From the cell containing the given text, extract its center point as (x, y) coordinate. 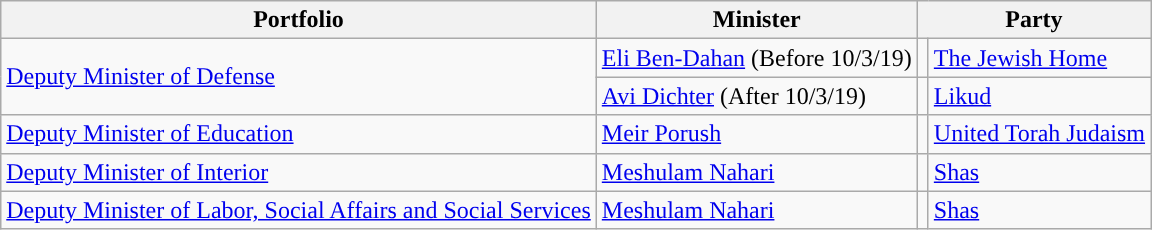
Portfolio (299, 20)
Deputy Minister of Labor, Social Affairs and Social Services (299, 210)
Eli Ben-Dahan (Before 10/3/19) (756, 58)
Deputy Minister of Education (299, 134)
Minister (756, 20)
Likud (1039, 96)
United Torah Judaism (1039, 134)
Deputy Minister of Interior (299, 172)
Deputy Minister of Defense (299, 77)
Avi Dichter (After 10/3/19) (756, 96)
The Jewish Home (1039, 58)
Meir Porush (756, 134)
Party (1034, 20)
